Output the [X, Y] coordinate of the center of the cell containing the given text.  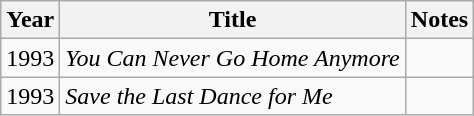
You Can Never Go Home Anymore [232, 58]
Year [30, 20]
Title [232, 20]
Save the Last Dance for Me [232, 96]
Notes [439, 20]
